Find where the given text appears and provide that cell's center as (x, y) coordinate. 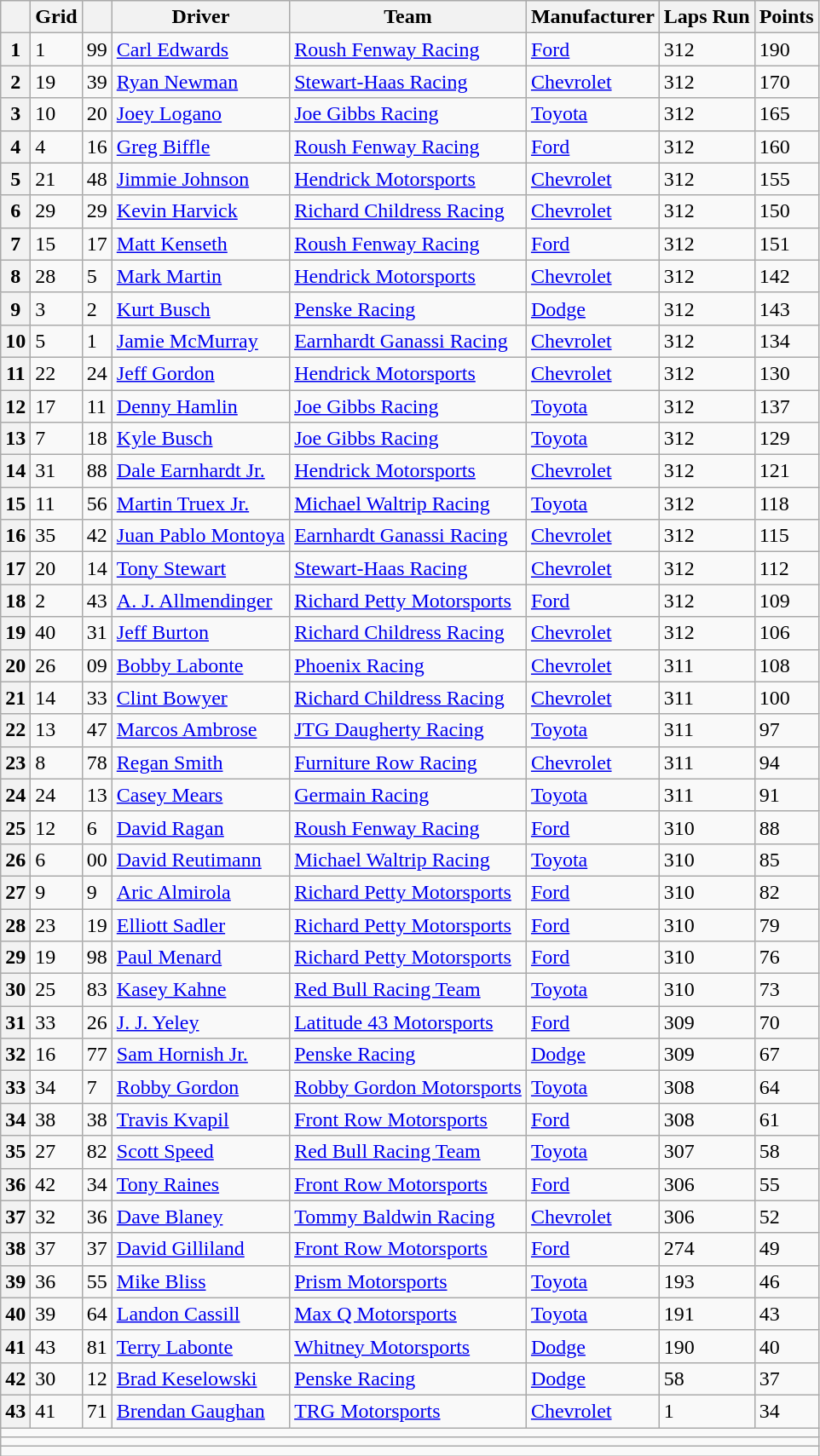
Jeff Burton (200, 633)
Latitude 43 Motorsports (408, 1022)
76 (786, 958)
Joey Logano (200, 114)
118 (786, 504)
Tony Raines (200, 1184)
165 (786, 114)
143 (786, 308)
150 (786, 211)
A. J. Allmendinger (200, 601)
Carl Edwards (200, 49)
09 (97, 665)
Bobby Labonte (200, 665)
94 (786, 763)
Travis Kvapil (200, 1119)
Kurt Busch (200, 308)
Terry Labonte (200, 1346)
160 (786, 147)
Germain Racing (408, 795)
274 (707, 1249)
Denny Hamlin (200, 406)
JTG Daugherty Racing (408, 730)
97 (786, 730)
307 (707, 1152)
Tony Stewart (200, 568)
134 (786, 341)
142 (786, 276)
Paul Menard (200, 958)
71 (97, 1411)
98 (97, 958)
Brendan Gaughan (200, 1411)
112 (786, 568)
Kyle Busch (200, 439)
Whitney Motorsports (408, 1346)
Juan Pablo Montoya (200, 536)
Brad Keselowski (200, 1378)
109 (786, 601)
Mark Martin (200, 276)
Scott Speed (200, 1152)
Jamie McMurray (200, 341)
David Ragan (200, 827)
Furniture Row Racing (408, 763)
79 (786, 924)
J. J. Yeley (200, 1022)
Prism Motorsports (408, 1281)
78 (97, 763)
191 (707, 1314)
Grid (56, 17)
Kevin Harvick (200, 211)
Sam Hornish Jr. (200, 1055)
61 (786, 1119)
Points (786, 17)
Landon Cassill (200, 1314)
Ryan Newman (200, 82)
67 (786, 1055)
Aric Almirola (200, 892)
70 (786, 1022)
48 (97, 179)
Mike Bliss (200, 1281)
46 (786, 1281)
Manufacturer (592, 17)
170 (786, 82)
Elliott Sadler (200, 924)
Dave Blaney (200, 1217)
155 (786, 179)
TRG Motorsports (408, 1411)
151 (786, 244)
Team (408, 17)
Jeff Gordon (200, 373)
Greg Biffle (200, 147)
Robby Gordon (200, 1087)
47 (97, 730)
52 (786, 1217)
99 (97, 49)
Phoenix Racing (408, 665)
115 (786, 536)
Martin Truex Jr. (200, 504)
193 (707, 1281)
83 (97, 990)
Driver (200, 17)
00 (97, 860)
137 (786, 406)
Casey Mears (200, 795)
85 (786, 860)
121 (786, 471)
73 (786, 990)
81 (97, 1346)
77 (97, 1055)
Jimmie Johnson (200, 179)
Marcos Ambrose (200, 730)
Regan Smith (200, 763)
Laps Run (707, 17)
Kasey Kahne (200, 990)
56 (97, 504)
Robby Gordon Motorsports (408, 1087)
Matt Kenseth (200, 244)
Max Q Motorsports (408, 1314)
David Gilliland (200, 1249)
130 (786, 373)
91 (786, 795)
108 (786, 665)
106 (786, 633)
49 (786, 1249)
David Reutimann (200, 860)
Tommy Baldwin Racing (408, 1217)
Dale Earnhardt Jr. (200, 471)
Clint Bowyer (200, 698)
129 (786, 439)
100 (786, 698)
